Pinpoint the cell where the given text exists, returning its [X, Y] midpoint coordinate. 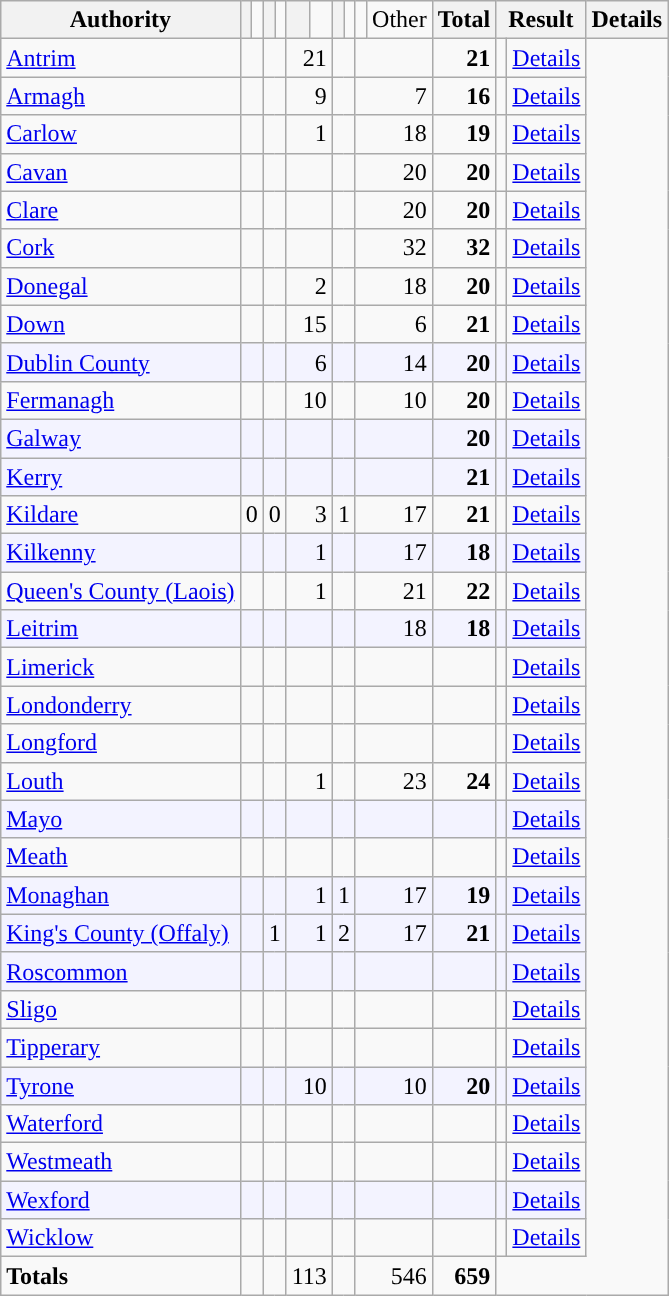
Total [464, 20]
Dublin County [120, 362]
Roscommon [120, 971]
Limerick [120, 667]
3 [309, 515]
Mayo [120, 819]
Clare [120, 210]
Down [120, 324]
Meath [120, 857]
23 [394, 781]
22 [464, 591]
Londonderry [120, 705]
Authority [120, 20]
Leitrim [120, 629]
113 [309, 1276]
16 [464, 96]
Wexford [120, 1200]
Wicklow [120, 1238]
Result [541, 20]
546 [394, 1276]
Cavan [120, 172]
7 [394, 96]
Armagh [120, 96]
24 [464, 781]
9 [309, 96]
Louth [120, 781]
Cork [120, 248]
Totals [120, 1276]
Waterford [120, 1124]
Monaghan [120, 895]
Tyrone [120, 1085]
Carlow [120, 134]
Donegal [120, 286]
Antrim [120, 58]
Kilkenny [120, 553]
Westmeath [120, 1162]
Galway [120, 438]
Queen's County (Laois) [120, 591]
Kildare [120, 515]
Sligo [120, 1009]
Longford [120, 743]
King's County (Offaly) [120, 933]
15 [309, 324]
Tipperary [120, 1047]
659 [464, 1276]
14 [394, 362]
Kerry [120, 477]
Other [400, 20]
Fermanagh [120, 400]
